Capture the cell that displays the provided text and extract its (x, y) central coordinate. 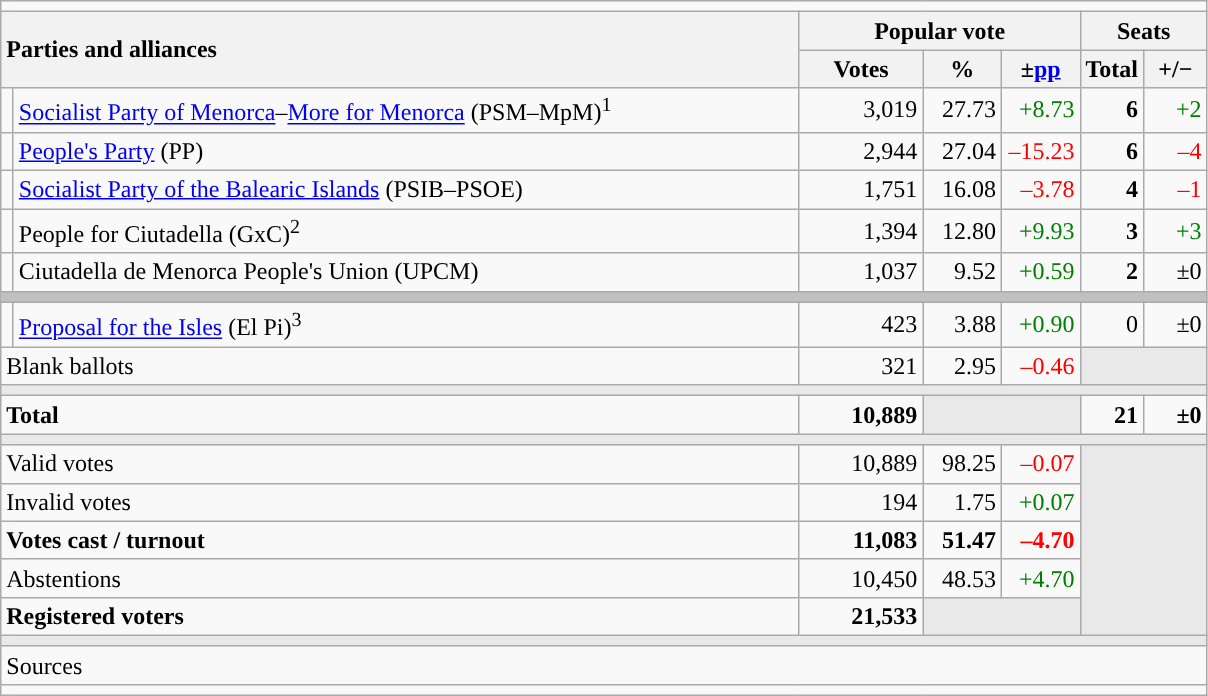
27.04 (962, 151)
2,944 (861, 151)
27.73 (962, 110)
Votes cast / turnout (400, 540)
51.47 (962, 540)
16.08 (962, 190)
Seats (1144, 31)
3.88 (962, 324)
1,037 (861, 272)
Valid votes (400, 464)
3 (1112, 232)
–0.46 (1040, 366)
–4.70 (1040, 540)
Proposal for the Isles (El Pi)3 (406, 324)
±pp (1040, 69)
Votes (861, 69)
Blank ballots (400, 366)
People for Ciutadella (GxC)2 (406, 232)
+8.73 (1040, 110)
+3 (1176, 232)
–15.23 (1040, 151)
Invalid votes (400, 502)
–4 (1176, 151)
4 (1112, 190)
0 (1112, 324)
+0.07 (1040, 502)
1.75 (962, 502)
321 (861, 366)
Socialist Party of the Balearic Islands (PSIB–PSOE) (406, 190)
2.95 (962, 366)
–0.07 (1040, 464)
423 (861, 324)
+4.70 (1040, 578)
1,751 (861, 190)
Popular vote (940, 31)
194 (861, 502)
98.25 (962, 464)
48.53 (962, 578)
21 (1112, 415)
Abstentions (400, 578)
Sources (604, 665)
2 (1112, 272)
12.80 (962, 232)
Socialist Party of Menorca–More for Menorca (PSM–MpM)1 (406, 110)
–1 (1176, 190)
Ciutadella de Menorca People's Union (UPCM) (406, 272)
–3.78 (1040, 190)
+2 (1176, 110)
+0.59 (1040, 272)
Registered voters (400, 616)
Parties and alliances (400, 50)
+/− (1176, 69)
1,394 (861, 232)
10,450 (861, 578)
11,083 (861, 540)
+0.90 (1040, 324)
People's Party (PP) (406, 151)
9.52 (962, 272)
21,533 (861, 616)
% (962, 69)
+9.93 (1040, 232)
3,019 (861, 110)
